Detect which cell encompasses the target text, then output its (X, Y) center coordinate. 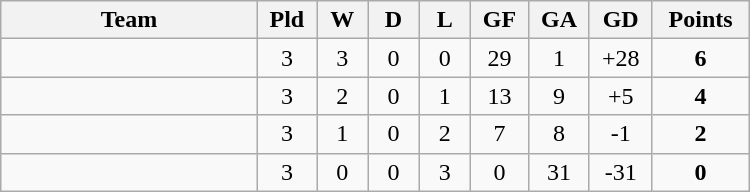
W (342, 20)
L (444, 20)
8 (560, 134)
4 (700, 96)
+28 (620, 58)
31 (560, 172)
Pld (287, 20)
13 (499, 96)
GA (560, 20)
GD (620, 20)
Team (129, 20)
29 (499, 58)
7 (499, 134)
Points (700, 20)
9 (560, 96)
GF (499, 20)
D (394, 20)
-31 (620, 172)
+5 (620, 96)
6 (700, 58)
-1 (620, 134)
